Return [x, y] of the center of cell containing provided text 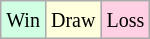
Loss [126, 20]
Win [24, 20]
Draw [72, 20]
